Identify which cell holds the provided text, then report its [X, Y] central coordinate. 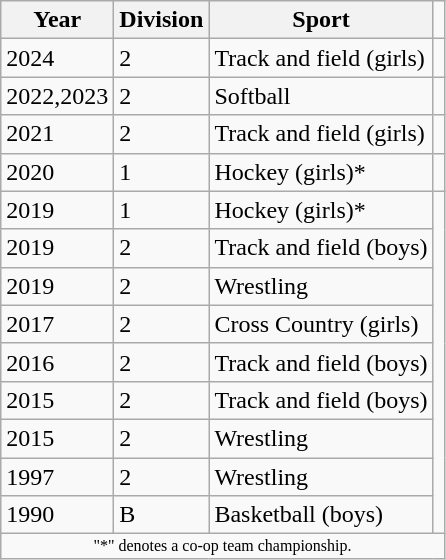
Cross Country (girls) [321, 324]
Year [58, 20]
Sport [321, 20]
2022,2023 [58, 96]
1990 [58, 515]
B [162, 515]
Division [162, 20]
2020 [58, 172]
Softball [321, 96]
1997 [58, 477]
2021 [58, 134]
Basketball (boys) [321, 515]
2016 [58, 362]
"*" denotes a co-op team championship. [222, 546]
2024 [58, 58]
2017 [58, 324]
